Locate the cell with the specified text and output its [X, Y] center coordinate. 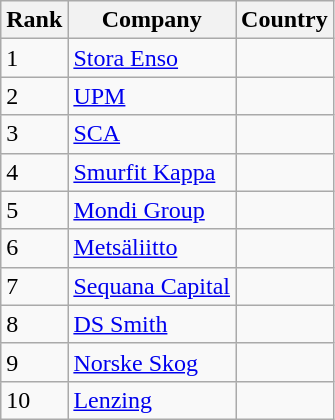
Norske Skog [152, 362]
2 [34, 96]
Metsäliitto [152, 248]
Stora Enso [152, 58]
Lenzing [152, 400]
5 [34, 210]
Country [285, 20]
Sequana Capital [152, 286]
Smurfit Kappa [152, 172]
9 [34, 362]
UPM [152, 96]
1 [34, 58]
3 [34, 134]
4 [34, 172]
7 [34, 286]
Company [152, 20]
SCA [152, 134]
6 [34, 248]
Mondi Group [152, 210]
DS Smith [152, 324]
Rank [34, 20]
8 [34, 324]
10 [34, 400]
